Identify which cell holds the provided text, then report its (x, y) central coordinate. 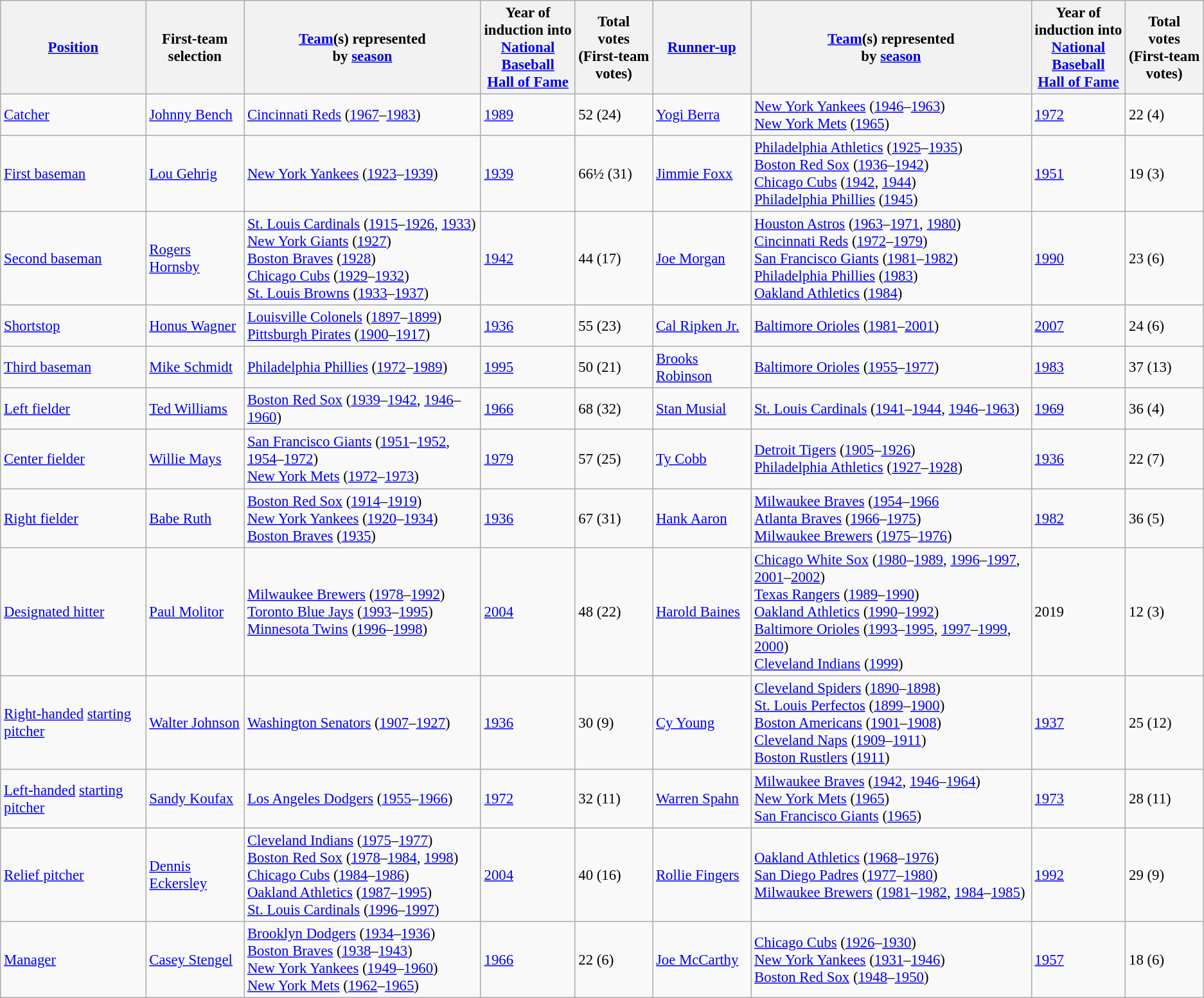
Willie Mays (195, 459)
32 (11) (614, 798)
Ty Cobb (702, 459)
Ted Williams (195, 408)
Philadelphia Athletics (1925–1935)Boston Red Sox (1936–1942)Chicago Cubs (1942, 1944)Philadelphia Phillies (1945) (891, 173)
Hank Aaron (702, 518)
22 (4) (1164, 116)
1979 (528, 459)
1990 (1078, 259)
1983 (1078, 367)
29 (9) (1164, 875)
Baltimore Orioles (1981–2001) (891, 326)
1973 (1078, 798)
52 (24) (614, 116)
Cincinnati Reds (1967–1983) (362, 116)
First baseman (73, 173)
1969 (1078, 408)
Detroit Tigers (1905–1926)Philadelphia Athletics (1927–1928) (891, 459)
Milwaukee Braves (1954–1966Atlanta Braves (1966–1975)Milwaukee Brewers (1975–1976) (891, 518)
Chicago Cubs (1926–1930)New York Yankees (1931–1946)Boston Red Sox (1948–1950) (891, 959)
Position (73, 48)
New York Yankees (1923–1939) (362, 173)
New York Yankees (1946–1963)New York Mets (1965) (891, 116)
55 (23) (614, 326)
Jimmie Foxx (702, 173)
Dennis Eckersley (195, 875)
24 (6) (1164, 326)
Right fielder (73, 518)
68 (32) (614, 408)
Second baseman (73, 259)
First-team selection (195, 48)
36 (5) (1164, 518)
Rollie Fingers (702, 875)
Houston Astros (1963–1971, 1980)Cincinnati Reds (1972–1979)San Francisco Giants (1981–1982)Philadelphia Phillies (1983)Oakland Athletics (1984) (891, 259)
Mike Schmidt (195, 367)
1951 (1078, 173)
36 (4) (1164, 408)
30 (9) (614, 722)
28 (11) (1164, 798)
Casey Stengel (195, 959)
18 (6) (1164, 959)
Babe Ruth (195, 518)
Los Angeles Dodgers (1955–1966) (362, 798)
22 (6) (614, 959)
1937 (1078, 722)
Warren Spahn (702, 798)
Shortstop (73, 326)
Cleveland Spiders (1890–1898)St. Louis Perfectos (1899–1900)Boston Americans (1901–1908)Cleveland Naps (1909–1911)Boston Rustlers (1911) (891, 722)
Lou Gehrig (195, 173)
37 (13) (1164, 367)
2007 (1078, 326)
Oakland Athletics (1968–1976)San Diego Padres (1977–1980)Milwaukee Brewers (1981–1982, 1984–1985) (891, 875)
1992 (1078, 875)
Runner-up (702, 48)
67 (31) (614, 518)
Cy Young (702, 722)
Brooks Robinson (702, 367)
Right-handed starting pitcher (73, 722)
Boston Red Sox (1939–1942, 1946–1960) (362, 408)
Left fielder (73, 408)
Relief pitcher (73, 875)
Honus Wagner (195, 326)
Paul Molitor (195, 611)
57 (25) (614, 459)
St. Louis Cardinals (1941–1944, 1946–1963) (891, 408)
Washington Senators (1907–1927) (362, 722)
25 (12) (1164, 722)
Milwaukee Brewers (1978–1992)Toronto Blue Jays (1993–1995)Minnesota Twins (1996–1998) (362, 611)
1957 (1078, 959)
Left-handed starting pitcher (73, 798)
Johnny Bench (195, 116)
Yogi Berra (702, 116)
Milwaukee Braves (1942, 1946–1964)New York Mets (1965)San Francisco Giants (1965) (891, 798)
Boston Red Sox (1914–1919)New York Yankees (1920–1934)Boston Braves (1935) (362, 518)
50 (21) (614, 367)
1939 (528, 173)
1989 (528, 116)
1995 (528, 367)
1982 (1078, 518)
22 (7) (1164, 459)
Walter Johnson (195, 722)
Sandy Koufax (195, 798)
Manager (73, 959)
12 (3) (1164, 611)
Philadelphia Phillies (1972–1989) (362, 367)
Designated hitter (73, 611)
44 (17) (614, 259)
19 (3) (1164, 173)
Cal Ripken Jr. (702, 326)
66½ (31) (614, 173)
Harold Baines (702, 611)
Center fielder (73, 459)
Joe McCarthy (702, 959)
Brooklyn Dodgers (1934–1936)Boston Braves (1938–1943)New York Yankees (1949–1960)New York Mets (1962–1965) (362, 959)
40 (16) (614, 875)
Catcher (73, 116)
San Francisco Giants (1951–1952, 1954–1972)New York Mets (1972–1973) (362, 459)
Louisville Colonels (1897–1899)Pittsburgh Pirates (1900–1917) (362, 326)
23 (6) (1164, 259)
St. Louis Cardinals (1915–1926, 1933)New York Giants (1927)Boston Braves (1928)Chicago Cubs (1929–1932)St. Louis Browns (1933–1937) (362, 259)
Stan Musial (702, 408)
Joe Morgan (702, 259)
Cleveland Indians (1975–1977)Boston Red Sox (1978–1984, 1998)Chicago Cubs (1984–1986)Oakland Athletics (1987–1995)St. Louis Cardinals (1996–1997) (362, 875)
Baltimore Orioles (1955–1977) (891, 367)
Third baseman (73, 367)
48 (22) (614, 611)
1942 (528, 259)
Rogers Hornsby (195, 259)
2019 (1078, 611)
